Extract the (x, y) coordinate from the center of the cell holding the provided text.  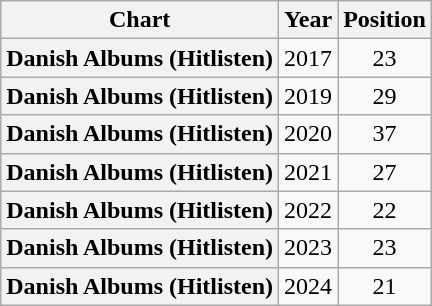
2022 (308, 210)
2017 (308, 58)
2021 (308, 172)
22 (385, 210)
2019 (308, 96)
2023 (308, 248)
37 (385, 134)
29 (385, 96)
21 (385, 286)
2020 (308, 134)
Year (308, 20)
Chart (140, 20)
27 (385, 172)
Position (385, 20)
2024 (308, 286)
